Detect which cell encompasses the target text, then output its (X, Y) center coordinate. 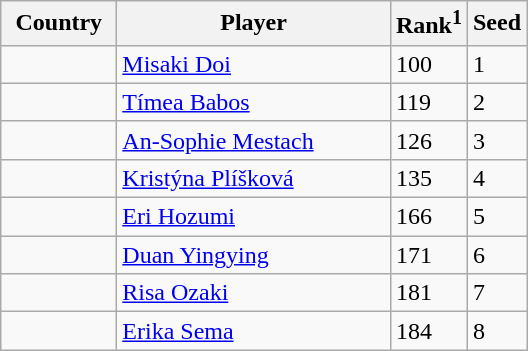
7 (496, 293)
181 (428, 293)
Player (254, 24)
2 (496, 102)
184 (428, 331)
Kristýna Plíšková (254, 178)
119 (428, 102)
5 (496, 217)
Misaki Doi (254, 64)
Eri Hozumi (254, 217)
Seed (496, 24)
6 (496, 255)
8 (496, 331)
135 (428, 178)
Risa Ozaki (254, 293)
3 (496, 140)
Rank1 (428, 24)
1 (496, 64)
An-Sophie Mestach (254, 140)
Tímea Babos (254, 102)
Duan Yingying (254, 255)
171 (428, 255)
126 (428, 140)
Country (59, 24)
4 (496, 178)
100 (428, 64)
166 (428, 217)
Erika Sema (254, 331)
